Provide the (x, y) coordinate of the cell's center where the given text is located.  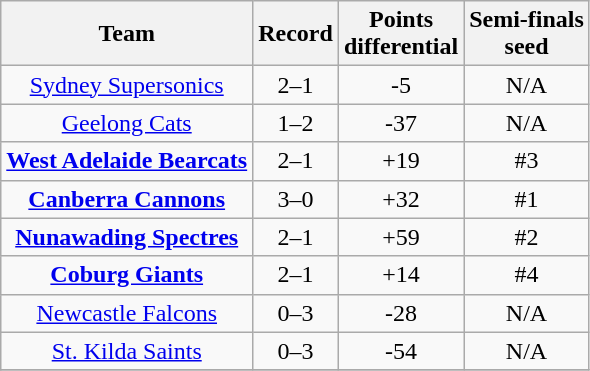
Geelong Cats (127, 123)
-54 (400, 351)
#4 (527, 275)
Pointsdifferential (400, 34)
Coburg Giants (127, 275)
Team (127, 34)
1–2 (296, 123)
+19 (400, 161)
West Adelaide Bearcats (127, 161)
Newcastle Falcons (127, 313)
-5 (400, 85)
-28 (400, 313)
Canberra Cannons (127, 199)
+32 (400, 199)
#1 (527, 199)
#3 (527, 161)
3–0 (296, 199)
#2 (527, 237)
+59 (400, 237)
+14 (400, 275)
St. Kilda Saints (127, 351)
Record (296, 34)
Nunawading Spectres (127, 237)
-37 (400, 123)
Semi-finalsseed (527, 34)
Sydney Supersonics (127, 85)
